Identify which cell holds the provided text, then report its [X, Y] central coordinate. 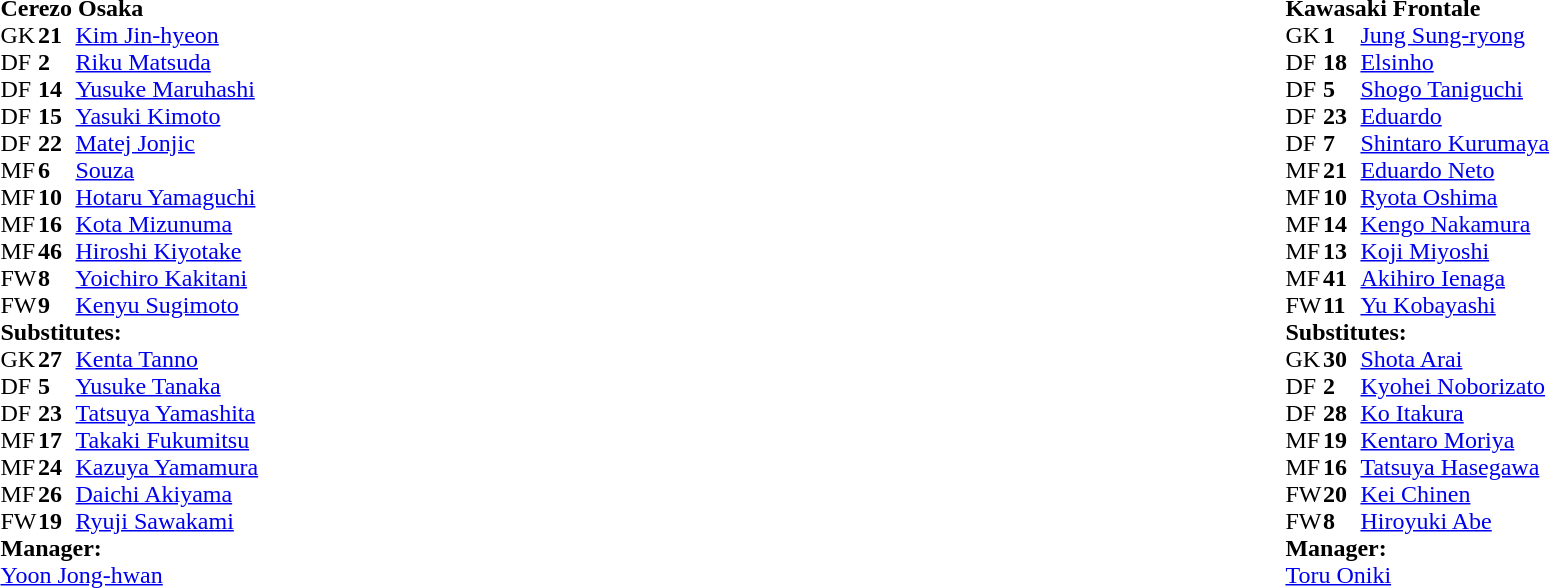
20 [1342, 494]
Kazuya Yamamura [168, 468]
15 [57, 116]
Ryota Oshima [1454, 198]
27 [57, 360]
Daichi Akiyama [168, 494]
Akihiro Ienaga [1454, 278]
Souza [168, 170]
Yoichiro Kakitani [168, 278]
Kenyu Sugimoto [168, 306]
41 [1342, 278]
Hiroyuki Abe [1454, 522]
Matej Jonjic [168, 144]
Yasuki Kimoto [168, 116]
Tatsuya Hasegawa [1454, 468]
26 [57, 494]
Yusuke Maruhashi [168, 90]
18 [1342, 62]
13 [1342, 252]
Kengo Nakamura [1454, 224]
22 [57, 144]
Yusuke Tanaka [168, 386]
Elsinho [1454, 62]
Kenta Tanno [168, 360]
Jung Sung-ryong [1454, 36]
Kim Jin-hyeon [168, 36]
Kentaro Moriya [1454, 440]
Kota Mizunuma [168, 224]
Ryuji Sawakami [168, 522]
Eduardo [1454, 116]
Kei Chinen [1454, 494]
Shota Arai [1454, 360]
6 [57, 170]
28 [1342, 414]
46 [57, 252]
Shogo Taniguchi [1454, 90]
1 [1342, 36]
17 [57, 440]
24 [57, 468]
Tatsuya Yamashita [168, 414]
Kyohei Noborizato [1454, 386]
Hiroshi Kiyotake [168, 252]
9 [57, 306]
30 [1342, 360]
Yu Kobayashi [1454, 306]
Eduardo Neto [1454, 170]
Riku Matsuda [168, 62]
Hotaru Yamaguchi [168, 198]
Takaki Fukumitsu [168, 440]
7 [1342, 144]
Shintaro Kurumaya [1454, 144]
Koji Miyoshi [1454, 252]
11 [1342, 306]
Ko Itakura [1454, 414]
